Pinpoint the cell where the given text exists, returning its [X, Y] midpoint coordinate. 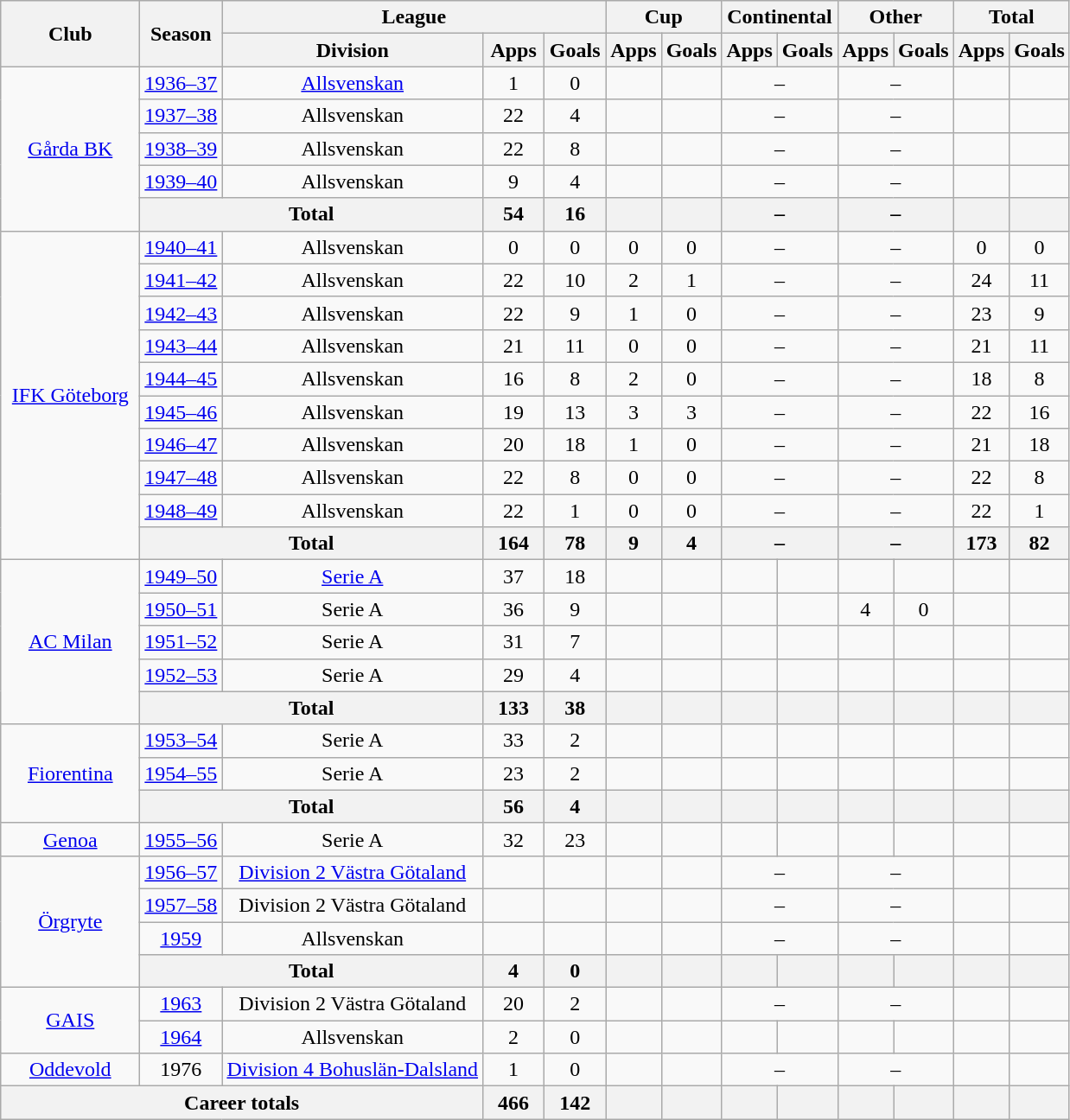
142 [576, 1103]
1939–40 [182, 181]
1943–44 [182, 346]
Cup [664, 17]
Fiorentina [71, 773]
1944–45 [182, 379]
1942–43 [182, 313]
7 [576, 642]
37 [513, 576]
1940–41 [182, 247]
1947–48 [182, 478]
Genoa [71, 839]
1950–51 [182, 609]
Division [353, 50]
1964 [182, 1037]
78 [576, 544]
1951–52 [182, 642]
133 [513, 708]
1936–37 [182, 83]
56 [513, 806]
466 [513, 1103]
1953–54 [182, 741]
1955–56 [182, 839]
29 [513, 675]
IFK Göteborg [71, 396]
1949–50 [182, 576]
54 [513, 214]
1959 [182, 938]
1938–39 [182, 149]
Season [182, 34]
Career totals [242, 1103]
League [414, 17]
Oddevold [71, 1070]
36 [513, 609]
AC Milan [71, 642]
Gårda BK [71, 149]
164 [513, 544]
24 [981, 280]
38 [576, 708]
82 [1040, 544]
33 [513, 741]
Örgryte [71, 921]
1976 [182, 1070]
1956–57 [182, 872]
13 [576, 412]
GAIS [71, 1021]
1937–38 [182, 116]
173 [981, 544]
Club [71, 34]
Other [895, 17]
1948–49 [182, 511]
1963 [182, 1004]
1941–42 [182, 280]
1952–53 [182, 675]
32 [513, 839]
10 [576, 280]
1957–58 [182, 905]
Division 4 Bohuslän-Dalsland [353, 1070]
1946–47 [182, 445]
1945–46 [182, 412]
19 [513, 412]
31 [513, 642]
Continental [780, 17]
1954–55 [182, 773]
